Provide the [X, Y] coordinate of the cell's center where the given text is located.  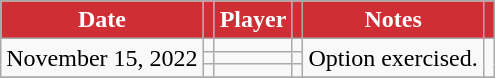
Notes [393, 20]
Option exercised. [393, 58]
Date [102, 20]
November 15, 2022 [102, 58]
Player [253, 20]
